Extract the (X, Y) coordinate from the center of the cell holding the provided text.  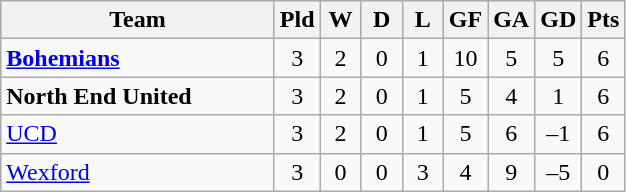
GA (512, 20)
W (340, 20)
Pld (297, 20)
Bohemians (138, 58)
–5 (558, 172)
Wexford (138, 172)
L (422, 20)
UCD (138, 134)
9 (512, 172)
D (382, 20)
Pts (604, 20)
Team (138, 20)
–1 (558, 134)
North End United (138, 96)
GF (465, 20)
GD (558, 20)
10 (465, 58)
